Find where the given text appears and provide that cell's center as (X, Y) coordinate. 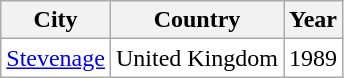
Stevenage (56, 58)
United Kingdom (196, 58)
1989 (314, 58)
Country (196, 20)
Year (314, 20)
City (56, 20)
